Return the [x, y] coordinate for the center point of the cell that contains the specified text.  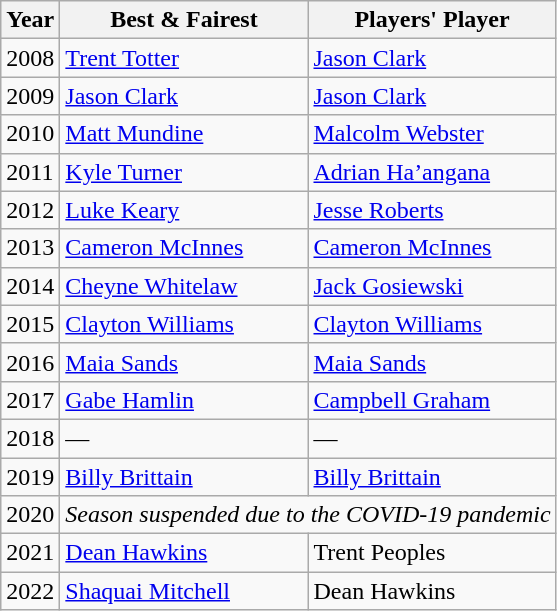
2014 [30, 286]
Matt Mundine [184, 134]
2012 [30, 210]
2017 [30, 400]
Season suspended due to the COVID-19 pandemic [308, 515]
2019 [30, 477]
Year [30, 20]
Adrian Ha’angana [432, 172]
Cheyne Whitelaw [184, 286]
Trent Totter [184, 58]
2009 [30, 96]
Luke Keary [184, 210]
2008 [30, 58]
2020 [30, 515]
Best & Fairest [184, 20]
2022 [30, 591]
Kyle Turner [184, 172]
Jesse Roberts [432, 210]
2013 [30, 248]
2011 [30, 172]
Malcolm Webster [432, 134]
Trent Peoples [432, 553]
2015 [30, 324]
2016 [30, 362]
Jack Gosiewski [432, 286]
2010 [30, 134]
Campbell Graham [432, 400]
2021 [30, 553]
Gabe Hamlin [184, 400]
2018 [30, 438]
Shaquai Mitchell [184, 591]
Players' Player [432, 20]
